Detect which cell encompasses the target text, then output its [X, Y] center coordinate. 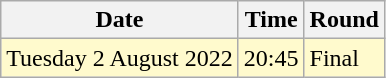
20:45 [271, 58]
Round [344, 20]
Tuesday 2 August 2022 [120, 58]
Final [344, 58]
Date [120, 20]
Time [271, 20]
